For the text-containing cell, return its midpoint in [X, Y] coordinate format. 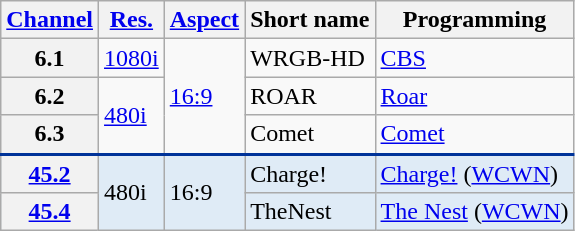
Programming [474, 20]
WRGB-HD [310, 58]
TheNest [310, 212]
Channel [50, 20]
Aspect [204, 20]
Res. [132, 20]
Charge! [310, 174]
Short name [310, 20]
6.1 [50, 58]
Charge! (WCWN) [474, 174]
6.3 [50, 134]
45.4 [50, 212]
ROAR [310, 96]
The Nest (WCWN) [474, 212]
1080i [132, 58]
CBS [474, 58]
Roar [474, 96]
45.2 [50, 174]
6.2 [50, 96]
